Extract the [X, Y] coordinate from the center of the cell holding the provided text.  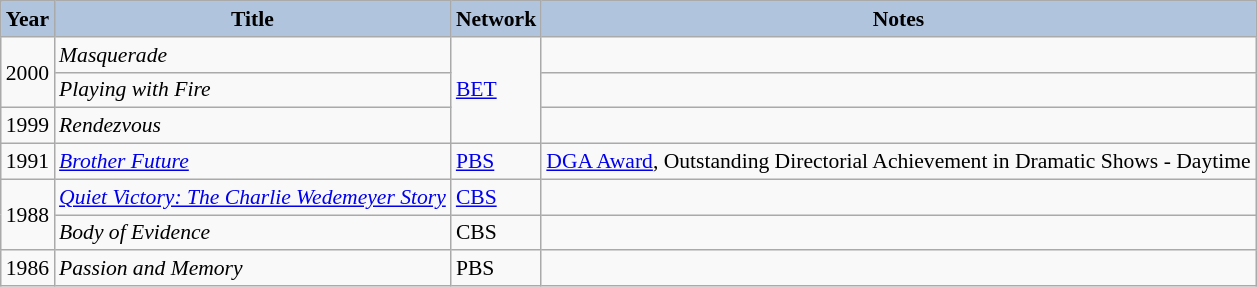
Masquerade [252, 55]
1991 [28, 162]
Rendezvous [252, 126]
1986 [28, 269]
2000 [28, 72]
BET [496, 90]
Brother Future [252, 162]
Title [252, 19]
Quiet Victory: The Charlie Wedemeyer Story [252, 197]
Body of Evidence [252, 233]
Year [28, 19]
Passion and Memory [252, 269]
1999 [28, 126]
DGA Award, Outstanding Directorial Achievement in Dramatic Shows - Daytime [898, 162]
Playing with Fire [252, 90]
Notes [898, 19]
Network [496, 19]
1988 [28, 214]
